Locate the cell with the specified text and output its [X, Y] center coordinate. 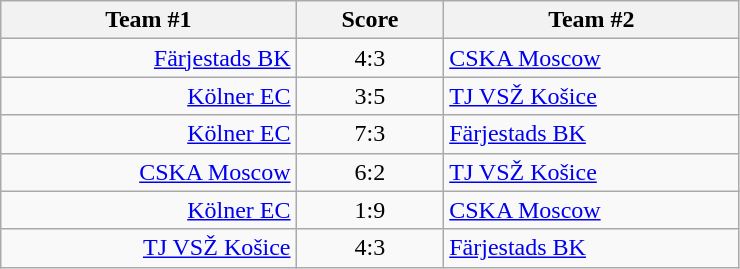
6:2 [370, 172]
Team #1 [148, 20]
3:5 [370, 96]
1:9 [370, 210]
Score [370, 20]
7:3 [370, 134]
Team #2 [592, 20]
